Find where the given text appears and provide that cell's center as [X, Y] coordinate. 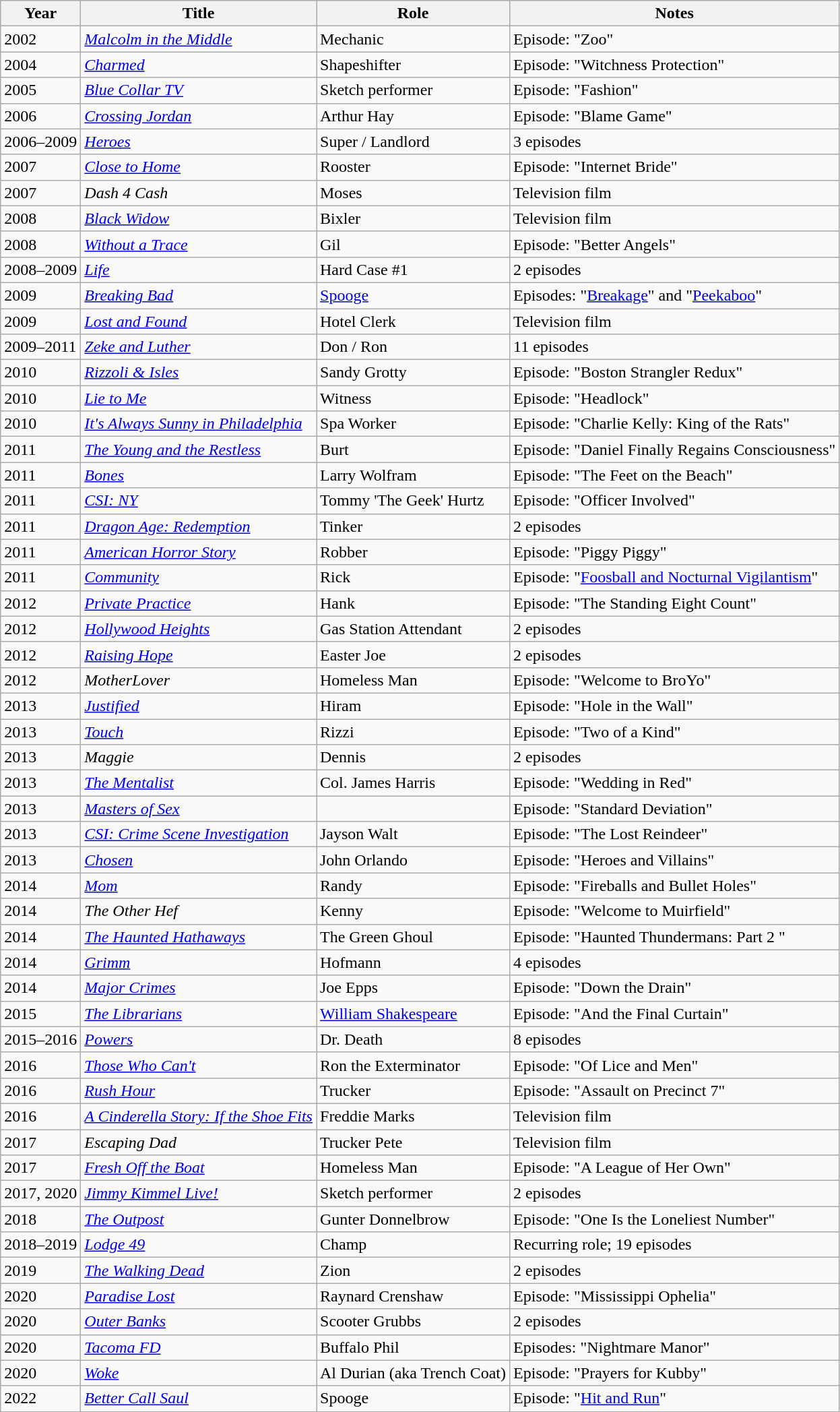
Episode: "Boston Strangler Redux" [675, 373]
Zion [414, 1270]
Private Practice [199, 603]
Mom [199, 886]
Episode: "Fireballs and Bullet Holes" [675, 886]
Justified [199, 706]
Episode: "Daniel Finally Regains Consciousness" [675, 450]
Hotel Clerk [414, 321]
2009–2011 [40, 347]
2022 [40, 1399]
A Cinderella Story: If the Shoe Fits [199, 1116]
Arthur Hay [414, 116]
Shapeshifter [414, 65]
Col. James Harris [414, 783]
Gas Station Attendant [414, 629]
The Haunted Hathaways [199, 937]
Episode: "A League of Her Own" [675, 1168]
Episode: "Headlock" [675, 398]
Episode: "Officer Involved" [675, 501]
Episode: "Witchness Protection" [675, 65]
Maggie [199, 758]
Moses [414, 193]
3 episodes [675, 142]
2008–2009 [40, 270]
The Librarians [199, 1014]
Hollywood Heights [199, 629]
Episode: "Assault on Precinct 7" [675, 1091]
Life [199, 270]
American Horror Story [199, 552]
Scooter Grubbs [414, 1322]
Without a Trace [199, 244]
Woke [199, 1373]
Episode: "Two of a Kind" [675, 731]
Easter Joe [414, 654]
Major Crimes [199, 988]
Black Widow [199, 218]
The Green Ghoul [414, 937]
Charmed [199, 65]
Episode: "One Is the Loneliest Number" [675, 1219]
Episode: "Hit and Run" [675, 1399]
2018–2019 [40, 1245]
Episode: "Heroes and Villains" [675, 860]
Episode: "Internet Bride" [675, 167]
Powers [199, 1039]
Raising Hope [199, 654]
Episode: "Fashion" [675, 90]
Episode: "Of Lice and Men" [675, 1065]
Rizzoli & Isles [199, 373]
Title [199, 13]
Episode: "Zoo" [675, 39]
Tommy 'The Geek' Hurtz [414, 501]
Bones [199, 475]
Rick [414, 578]
Episodes: "Breakage" and "Peekaboo" [675, 295]
Episode: "Mississippi Ophelia" [675, 1296]
Better Call Saul [199, 1399]
Burt [414, 450]
MotherLover [199, 680]
2005 [40, 90]
Raynard Crenshaw [414, 1296]
Dragon Age: Redemption [199, 526]
Ron the Exterminator [414, 1065]
2002 [40, 39]
The Outpost [199, 1219]
Dash 4 Cash [199, 193]
CSI: NY [199, 501]
Jayson Walt [414, 834]
Robber [414, 552]
Lost and Found [199, 321]
William Shakespeare [414, 1014]
Episode: "Blame Game" [675, 116]
Larry Wolfram [414, 475]
Hofmann [414, 962]
2015–2016 [40, 1039]
Hard Case #1 [414, 270]
Crossing Jordan [199, 116]
Freddie Marks [414, 1116]
John Orlando [414, 860]
Fresh Off the Boat [199, 1168]
Spa Worker [414, 424]
Gil [414, 244]
Trucker [414, 1091]
Gunter Donnelbrow [414, 1219]
Al Durian (aka Trench Coat) [414, 1373]
Episode: "Foosball and Nocturnal Vigilantism" [675, 578]
The Mentalist [199, 783]
Touch [199, 731]
Episode: "The Lost Reindeer" [675, 834]
Those Who Can't [199, 1065]
CSI: Crime Scene Investigation [199, 834]
Trucker Pete [414, 1142]
The Walking Dead [199, 1270]
4 episodes [675, 962]
Episode: "Wedding in Red" [675, 783]
Malcolm in the Middle [199, 39]
Tinker [414, 526]
Sandy Grotty [414, 373]
Randy [414, 886]
Escaping Dad [199, 1142]
Episode: "Welcome to Muirfield" [675, 911]
Close to Home [199, 167]
Don / Ron [414, 347]
8 episodes [675, 1039]
2019 [40, 1270]
Lodge 49 [199, 1245]
Witness [414, 398]
Year [40, 13]
The Other Hef [199, 911]
Grimm [199, 962]
Chosen [199, 860]
Episode: "And the Final Curtain" [675, 1014]
2015 [40, 1014]
Episodes: "Nightmare Manor" [675, 1347]
11 episodes [675, 347]
Episode: "Piggy Piggy" [675, 552]
Buffalo Phil [414, 1347]
Lie to Me [199, 398]
Tacoma FD [199, 1347]
Community [199, 578]
Breaking Bad [199, 295]
Episode: "Prayers for Kubby" [675, 1373]
Zeke and Luther [199, 347]
Rush Hour [199, 1091]
Bixler [414, 218]
Episode: "Charlie Kelly: King of the Rats" [675, 424]
Hank [414, 603]
Joe Epps [414, 988]
Role [414, 13]
It's Always Sunny in Philadelphia [199, 424]
Champ [414, 1245]
Episode: "Standard Deviation" [675, 809]
2017, 2020 [40, 1194]
Notes [675, 13]
Episode: "The Standing Eight Count" [675, 603]
2006–2009 [40, 142]
Episode: "Better Angels" [675, 244]
Kenny [414, 911]
Mechanic [414, 39]
Episode: "Hole in the Wall" [675, 706]
The Young and the Restless [199, 450]
2018 [40, 1219]
Hiram [414, 706]
Outer Banks [199, 1322]
Rooster [414, 167]
2004 [40, 65]
Masters of Sex [199, 809]
Blue Collar TV [199, 90]
Episode: "Haunted Thundermans: Part 2 " [675, 937]
Recurring role; 19 episodes [675, 1245]
Super / Landlord [414, 142]
Jimmy Kimmel Live! [199, 1194]
Heroes [199, 142]
Episode: "Welcome to BroYo" [675, 680]
Episode: "The Feet on the Beach" [675, 475]
Dr. Death [414, 1039]
Rizzi [414, 731]
2006 [40, 116]
Episode: "Down the Drain" [675, 988]
Dennis [414, 758]
Paradise Lost [199, 1296]
